Output the [x, y] coordinate of the center of the cell containing the given text.  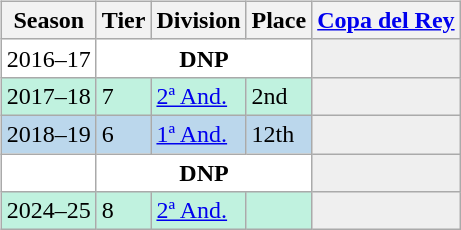
8 [124, 211]
2024–25 [48, 211]
Place [279, 20]
7 [124, 96]
Season [48, 20]
6 [124, 134]
2016–17 [48, 58]
2018–19 [48, 134]
2017–18 [48, 96]
Copa del Rey [386, 20]
12th [279, 134]
Tier [124, 20]
Division [198, 20]
1ª And. [198, 134]
2nd [279, 96]
